Identify which cell holds the provided text, then report its [x, y] central coordinate. 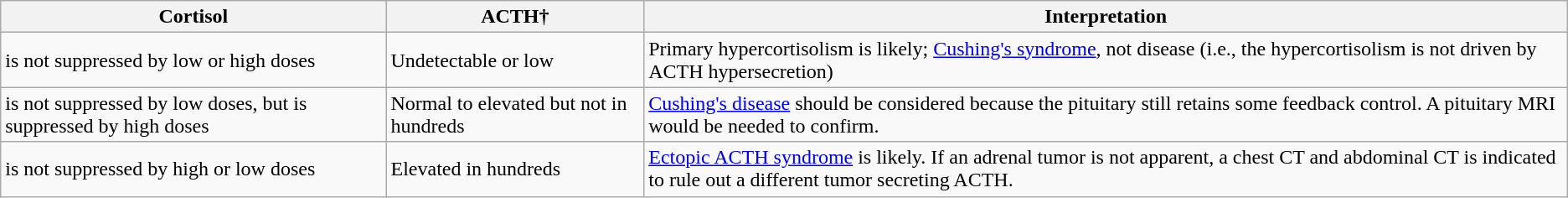
Undetectable or low [515, 60]
Cushing's disease should be considered because the pituitary still retains some feedback control. A pituitary MRI would be needed to confirm. [1106, 114]
Primary hypercortisolism is likely; Cushing's syndrome, not disease (i.e., the hypercortisolism is not driven by ACTH hypersecretion) [1106, 60]
is not suppressed by high or low doses [193, 169]
Normal to elevated but not in hundreds [515, 114]
Interpretation [1106, 17]
is not suppressed by low or high doses [193, 60]
ACTH† [515, 17]
is not suppressed by low doses, but is suppressed by high doses [193, 114]
Elevated in hundreds [515, 169]
Cortisol [193, 17]
